Return [X, Y] of the center of cell containing provided text 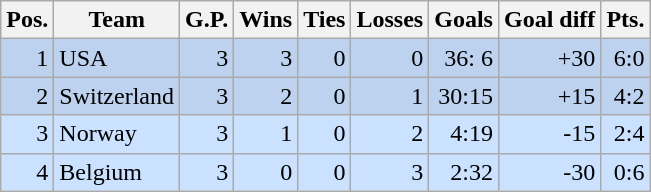
-30 [549, 172]
Wins [266, 20]
G.P. [207, 20]
+30 [549, 58]
4:2 [626, 96]
30:15 [464, 96]
Pos. [28, 20]
Losses [390, 20]
Norway [117, 134]
36: 6 [464, 58]
Ties [324, 20]
6:0 [626, 58]
2:4 [626, 134]
USA [117, 58]
2:32 [464, 172]
Belgium [117, 172]
Goals [464, 20]
+15 [549, 96]
4 [28, 172]
4:19 [464, 134]
-15 [549, 134]
Pts. [626, 20]
0:6 [626, 172]
Switzerland [117, 96]
Team [117, 20]
Goal diff [549, 20]
